Output the [X, Y] coordinate of the center of the cell containing the given text.  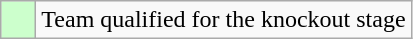
Team qualified for the knockout stage [224, 20]
